Output the [X, Y] coordinate of the center of the cell containing the given text.  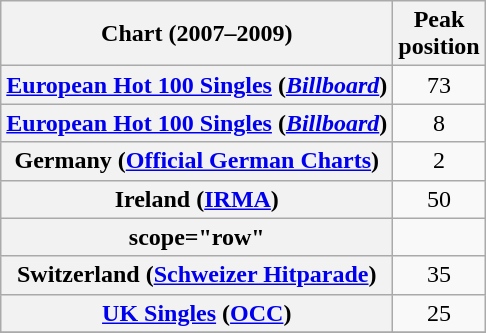
Peakposition [439, 34]
50 [439, 199]
scope="row" [197, 237]
Switzerland (Schweizer Hitparade) [197, 275]
2 [439, 161]
Ireland (IRMA) [197, 199]
35 [439, 275]
73 [439, 85]
Chart (2007–2009) [197, 34]
25 [439, 313]
8 [439, 123]
UK Singles (OCC) [197, 313]
Germany (Official German Charts) [197, 161]
